Search for the cell housing the specified text and yield its (X, Y) center coordinate. 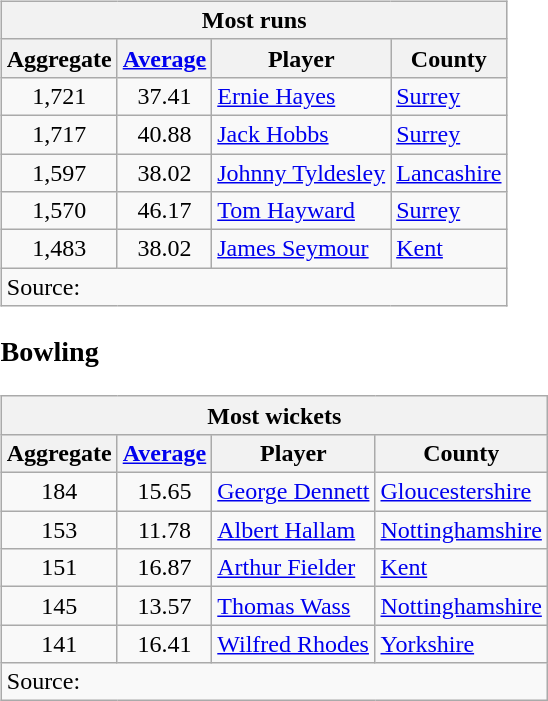
George Dennett (294, 492)
Jack Hobbs (302, 134)
151 (59, 568)
1,721 (59, 96)
Johnny Tyldesley (302, 173)
13.57 (164, 606)
Most runs (254, 20)
1,717 (59, 134)
Arthur Fielder (294, 568)
11.78 (164, 530)
1,597 (59, 173)
Yorkshire (461, 644)
Thomas Wass (294, 606)
Tom Hayward (302, 211)
184 (59, 492)
141 (59, 644)
1,570 (59, 211)
37.41 (164, 96)
Albert Hallam (294, 530)
1,483 (59, 249)
40.88 (164, 134)
Ernie Hayes (302, 96)
Wilfred Rhodes (294, 644)
145 (59, 606)
46.17 (164, 211)
15.65 (164, 492)
Most wickets (274, 415)
Gloucestershire (461, 492)
16.87 (164, 568)
153 (59, 530)
16.41 (164, 644)
Lancashire (449, 173)
James Seymour (302, 249)
